Return the (x, y) coordinate for the center point of the cell that contains the specified text.  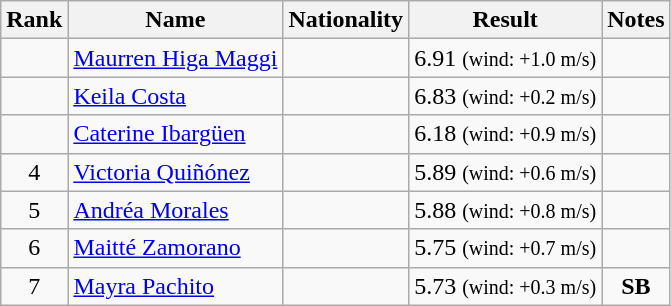
Result (506, 20)
Victoria Quiñónez (176, 172)
Notes (636, 20)
Mayra Pachito (176, 286)
Caterine Ibargüen (176, 134)
Nationality (346, 20)
7 (34, 286)
5.75 (wind: +0.7 m/s) (506, 248)
Andréa Morales (176, 210)
Rank (34, 20)
5.73 (wind: +0.3 m/s) (506, 286)
5.89 (wind: +0.6 m/s) (506, 172)
Keila Costa (176, 96)
4 (34, 172)
Name (176, 20)
6 (34, 248)
SB (636, 286)
Maitté Zamorano (176, 248)
5 (34, 210)
6.91 (wind: +1.0 m/s) (506, 58)
5.88 (wind: +0.8 m/s) (506, 210)
6.83 (wind: +0.2 m/s) (506, 96)
Maurren Higa Maggi (176, 58)
6.18 (wind: +0.9 m/s) (506, 134)
